From the cell containing the given text, extract its center point as (X, Y) coordinate. 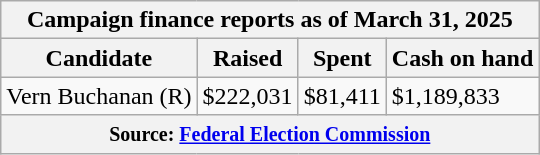
Source: Federal Election Commission (270, 134)
Cash on hand (462, 58)
Campaign finance reports as of March 31, 2025 (270, 20)
Spent (342, 58)
$1,189,833 (462, 96)
$81,411 (342, 96)
Candidate (99, 58)
Raised (248, 58)
$222,031 (248, 96)
Vern Buchanan (R) (99, 96)
